Determine the [x, y] coordinate at the center of the cell enclosing the given text.  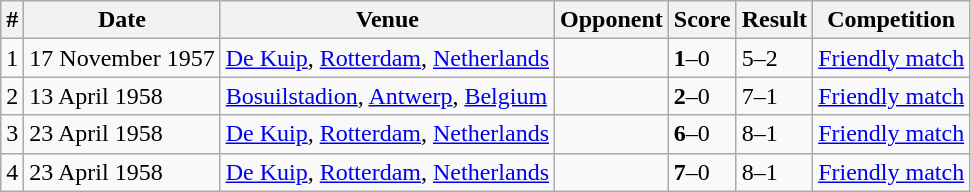
7–1 [774, 96]
4 [12, 172]
Bosuilstadion, Antwerp, Belgium [387, 96]
Opponent [612, 20]
2–0 [702, 96]
5–2 [774, 58]
Competition [892, 20]
17 November 1957 [122, 58]
Venue [387, 20]
Result [774, 20]
2 [12, 96]
Date [122, 20]
Score [702, 20]
# [12, 20]
1–0 [702, 58]
7–0 [702, 172]
6–0 [702, 134]
3 [12, 134]
1 [12, 58]
13 April 1958 [122, 96]
